Return the (x, y) coordinate for the center point of the cell that contains the specified text.  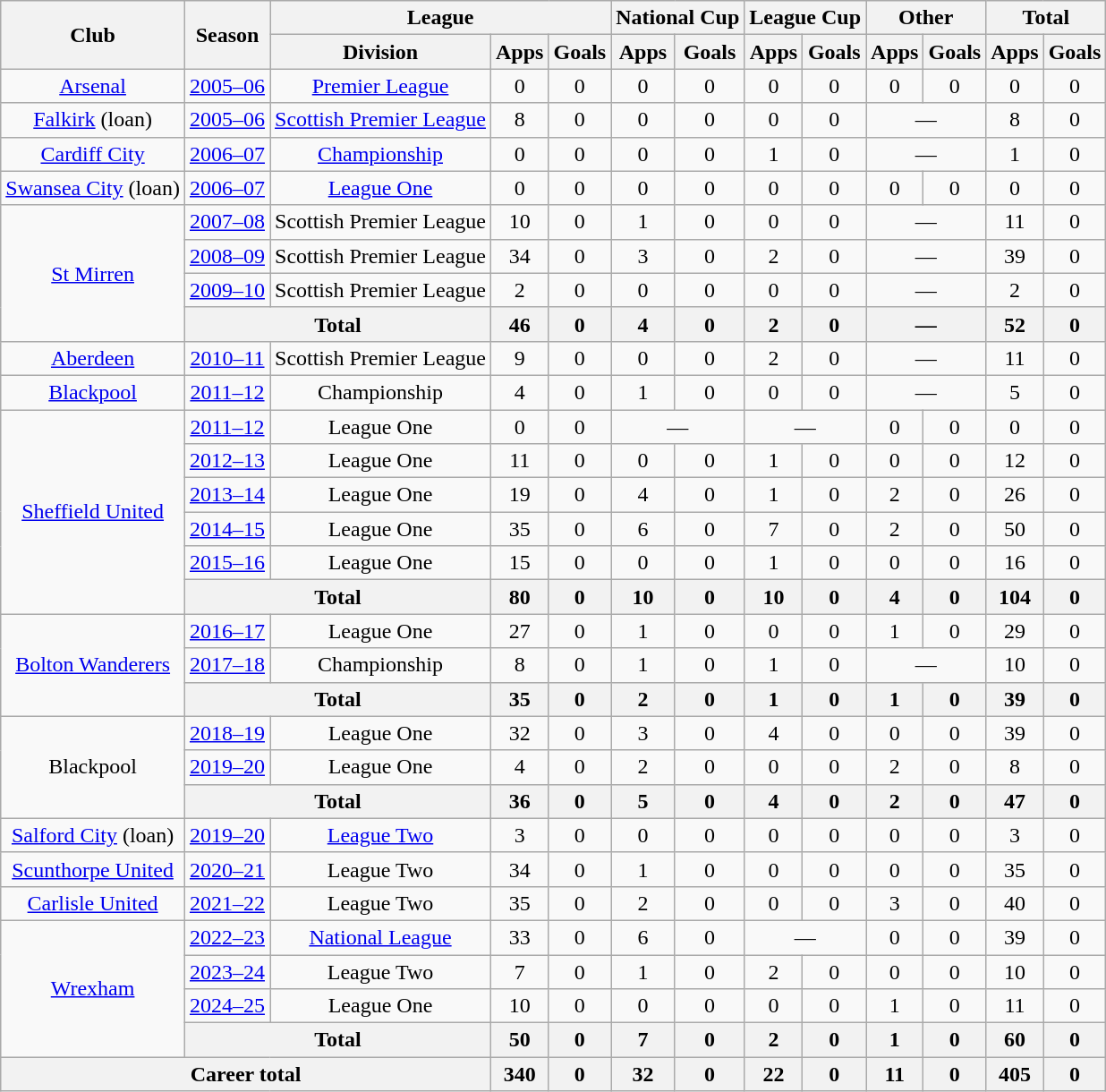
Arsenal (93, 86)
2016–17 (227, 631)
2010–11 (227, 358)
52 (1015, 324)
2023–24 (227, 971)
Division (381, 52)
Swansea City (loan) (93, 188)
Salford City (loan) (93, 835)
340 (520, 1074)
19 (520, 495)
27 (520, 631)
16 (1015, 563)
Other (926, 18)
Career total (246, 1074)
2020–21 (227, 869)
47 (1015, 801)
National Cup (678, 18)
26 (1015, 495)
League (440, 18)
2012–13 (227, 461)
National League (381, 937)
9 (520, 358)
33 (520, 937)
Bolton Wanderers (93, 665)
15 (520, 563)
2013–14 (227, 495)
22 (773, 1074)
Wrexham (93, 988)
405 (1015, 1074)
80 (520, 597)
Falkirk (loan) (93, 120)
Carlisle United (93, 903)
60 (1015, 1040)
2024–25 (227, 1006)
12 (1015, 461)
2022–23 (227, 937)
40 (1015, 903)
36 (520, 801)
Season (227, 35)
2007–08 (227, 222)
Sheffield United (93, 512)
League Cup (805, 18)
2021–22 (227, 903)
St Mirren (93, 273)
2018–19 (227, 733)
Club (93, 35)
29 (1015, 631)
Aberdeen (93, 358)
Premier League (381, 86)
46 (520, 324)
104 (1015, 597)
2008–09 (227, 256)
2009–10 (227, 290)
Scunthorpe United (93, 869)
2014–15 (227, 529)
Cardiff City (93, 154)
2017–18 (227, 665)
2015–16 (227, 563)
